Search for the cell housing the specified text and yield its [X, Y] center coordinate. 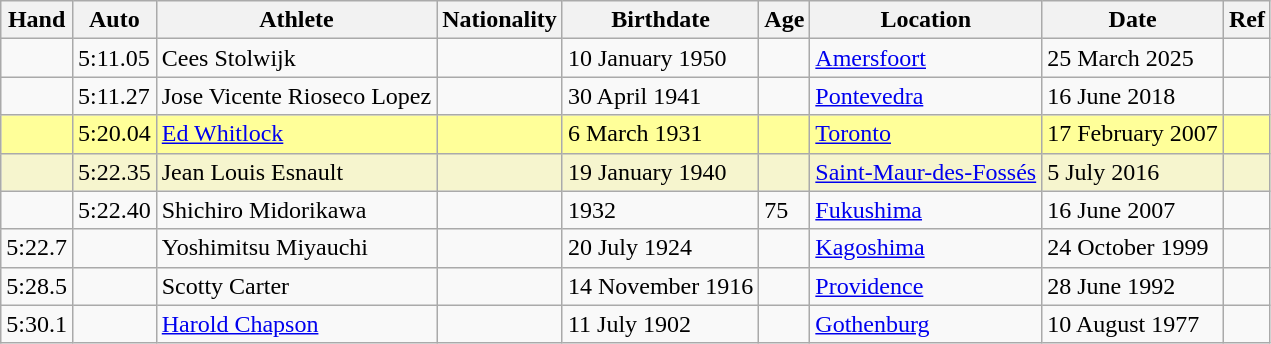
5 July 2016 [1133, 172]
5:22.35 [114, 172]
Kagoshima [926, 248]
Gothenburg [926, 324]
Fukushima [926, 210]
Auto [114, 20]
Birthdate [660, 20]
Saint-Maur-des-Fossés [926, 172]
1932 [660, 210]
Jose Vicente Rioseco Lopez [296, 96]
25 March 2025 [1133, 58]
Amersfoort [926, 58]
Age [784, 20]
20 July 1924 [660, 248]
16 June 2007 [1133, 210]
Toronto [926, 134]
10 January 1950 [660, 58]
Athlete [296, 20]
24 October 1999 [1133, 248]
16 June 2018 [1133, 96]
Shichiro Midorikawa [296, 210]
5:11.27 [114, 96]
6 March 1931 [660, 134]
Date [1133, 20]
Yoshimitsu Miyauchi [296, 248]
Cees Stolwijk [296, 58]
Location [926, 20]
Hand [37, 20]
Jean Louis Esnault [296, 172]
75 [784, 210]
5:22.7 [37, 248]
30 April 1941 [660, 96]
Scotty Carter [296, 286]
Providence [926, 286]
28 June 1992 [1133, 286]
Ed Whitlock [296, 134]
14 November 1916 [660, 286]
Ref [1246, 20]
5:20.04 [114, 134]
5:30.1 [37, 324]
5:28.5 [37, 286]
5:11.05 [114, 58]
Harold Chapson [296, 324]
Nationality [500, 20]
19 January 1940 [660, 172]
11 July 1902 [660, 324]
17 February 2007 [1133, 134]
10 August 1977 [1133, 324]
5:22.40 [114, 210]
Pontevedra [926, 96]
